Return [X, Y] of the center of cell containing provided text 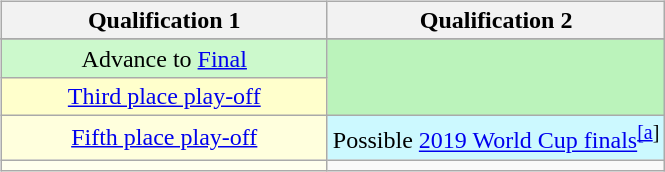
Possible 2019 World Cup finals[a] [496, 138]
Advance to Final [164, 58]
Qualification 1 [164, 20]
Fifth place play-off [164, 138]
Third place play-off [164, 96]
Qualification 2 [496, 20]
